Locate the cell with the specified text and output its (x, y) center coordinate. 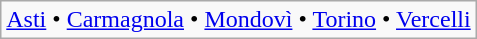
Asti • Carmagnola • Mondovì • Torino • Vercelli (238, 20)
